Find where the given text appears and provide that cell's center as [X, Y] coordinate. 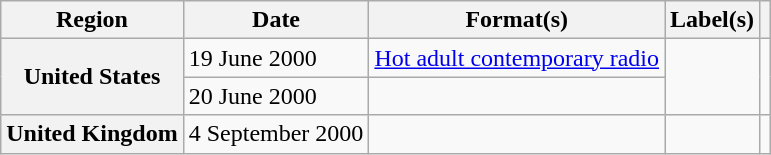
Date [276, 20]
United Kingdom [92, 134]
Region [92, 20]
Label(s) [712, 20]
United States [92, 77]
19 June 2000 [276, 58]
20 June 2000 [276, 96]
4 September 2000 [276, 134]
Format(s) [517, 20]
Hot adult contemporary radio [517, 58]
